Provide the [X, Y] coordinate of the cell's center where the given text is located.  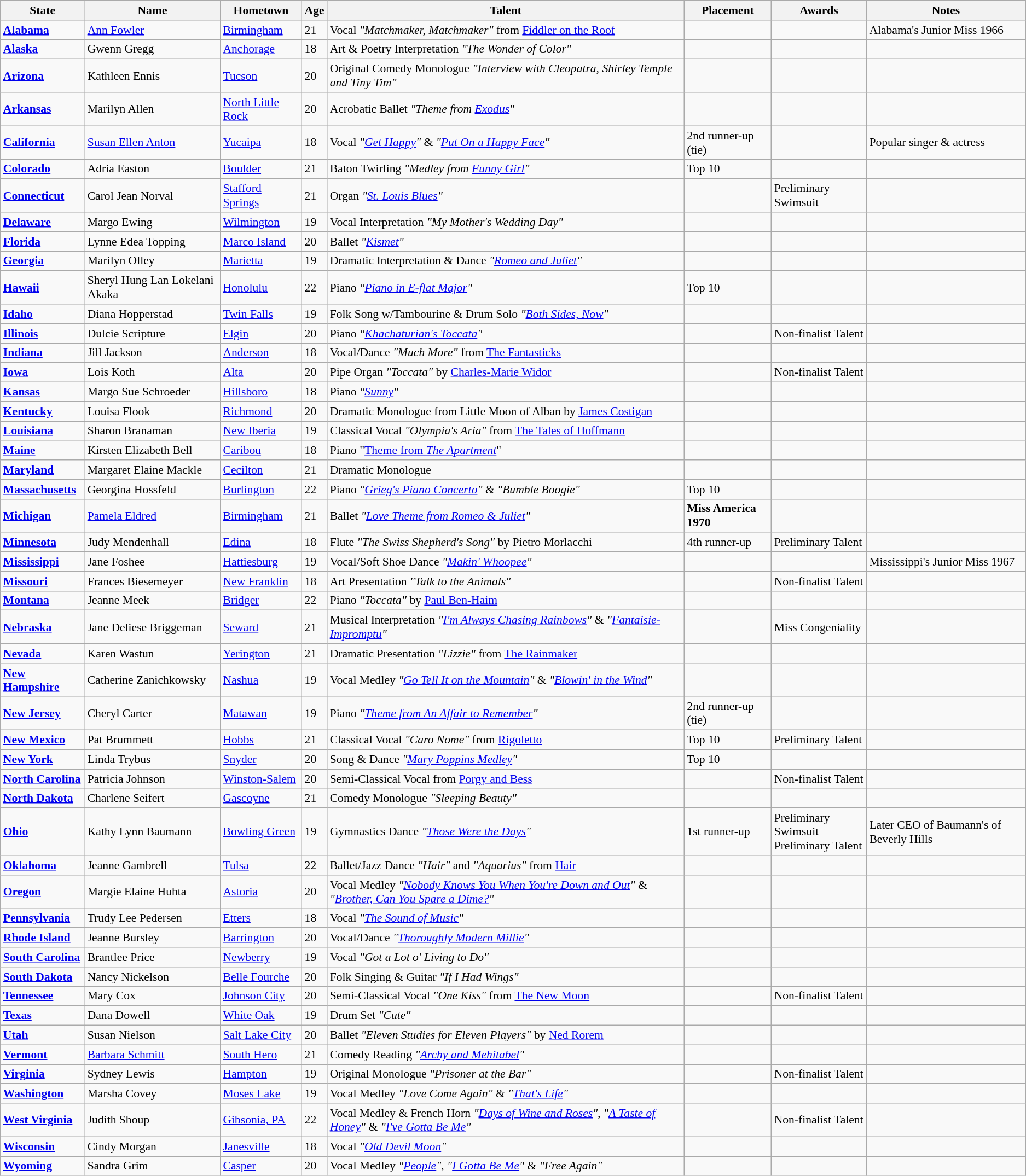
Maryland [43, 470]
Anderson [260, 353]
Yucaipa [260, 142]
Hobbs [260, 740]
Original Comedy Monologue "Interview with Cleopatra, Shirley Temple and Tiny Tim" [506, 75]
Pat Brummett [153, 740]
Vocal/Dance "Much More" from The Fantasticks [506, 353]
Louisiana [43, 431]
Acrobatic Ballet "Theme from Exodus" [506, 109]
New Hampshire [43, 680]
Hillsboro [260, 392]
Charlene Seifert [153, 799]
Honolulu [260, 288]
Pipe Organ "Toccata" by Charles-Marie Widor [506, 372]
Ann Fowler [153, 30]
State [43, 10]
Flute "The Swiss Shepherd's Song" by Pietro Morlacchi [506, 543]
Comedy Reading "Archy and Mehitabel" [506, 1055]
Mississippi's Junior Miss 1967 [946, 562]
Casper [260, 1166]
Wisconsin [43, 1146]
Sharon Branaman [153, 431]
Hattiesburg [260, 562]
New Franklin [260, 581]
Washington [43, 1094]
Alta [260, 372]
Miss America 1970 [728, 515]
Semi-Classical Vocal "One Kiss" from The New Moon [506, 996]
Margaret Elaine Mackle [153, 470]
Vocal "Got a Lot o' Living to Do" [506, 957]
Linda Trybus [153, 760]
Oregon [43, 892]
Vocal Interpretation "My Mother's Wedding Day" [506, 222]
Bowling Green [260, 832]
Moses Lake [260, 1094]
Margo Ewing [153, 222]
Comedy Monologue "Sleeping Beauty" [506, 799]
Miss Congeniality [819, 627]
Trudy Lee Pedersen [153, 918]
Louisa Flook [153, 411]
Twin Falls [260, 314]
Piano "Grieg's Piano Concerto" & "Bumble Boogie" [506, 490]
Art & Poetry Interpretation "The Wonder of Color" [506, 49]
New York [43, 760]
Dramatic Presentation "Lizzie" from The Rainmaker [506, 654]
Talent [506, 10]
Kansas [43, 392]
Margie Elaine Huhta [153, 892]
Vocal Medley "Nobody Knows You When You're Down and Out" & "Brother, Can You Spare a Dime?" [506, 892]
Jeanne Meek [153, 601]
Lynne Edea Topping [153, 242]
Nashua [260, 680]
Michigan [43, 515]
Utah [43, 1035]
Elgin [260, 334]
Richmond [260, 411]
Awards [819, 10]
Georgina Hossfeld [153, 490]
Massachusetts [43, 490]
Semi-Classical Vocal from Porgy and Bess [506, 779]
Alabama's Junior Miss 1966 [946, 30]
Etters [260, 918]
Marilyn Allen [153, 109]
Texas [43, 1016]
Bridger [260, 601]
Nevada [43, 654]
Salt Lake City [260, 1035]
Maine [43, 451]
Hampton [260, 1074]
Dramatic Interpretation & Dance "Romeo and Juliet" [506, 261]
Jill Jackson [153, 353]
Vocal "Old Devil Moon" [506, 1146]
Newberry [260, 957]
Piano "Theme from An Affair to Remember" [506, 713]
Cindy Morgan [153, 1146]
North Little Rock [260, 109]
Vocal/Dance "Thoroughly Modern Millie" [506, 938]
Barrington [260, 938]
Piano "Sunny" [506, 392]
Musical Interpretation "I'm Always Chasing Rainbows" & "Fantaisie-Impromptu" [506, 627]
Folk Singing & Guitar "If I Had Wings" [506, 977]
Colorado [43, 169]
New Jersey [43, 713]
Idaho [43, 314]
Kathy Lynn Baumann [153, 832]
Placement [728, 10]
South Carolina [43, 957]
Delaware [43, 222]
Notes [946, 10]
Jane Foshee [153, 562]
Carol Jean Norval [153, 196]
Janesville [260, 1146]
Classical Vocal "Olympia's Aria" from The Tales of Hoffmann [506, 431]
Judith Shoup [153, 1120]
Virginia [43, 1074]
Gibsonia, PA [260, 1120]
Oklahoma [43, 865]
Lois Koth [153, 372]
Burlington [260, 490]
Kirsten Elizabeth Bell [153, 451]
Dramatic Monologue [506, 470]
Boulder [260, 169]
Caribou [260, 451]
Vocal "The Sound of Music" [506, 918]
North Carolina [43, 779]
Marilyn Olley [153, 261]
Karen Wastun [153, 654]
Art Presentation "Talk to the Animals" [506, 581]
Piano "Theme from The Apartment" [506, 451]
Drum Set "Cute" [506, 1016]
Nebraska [43, 627]
Patricia Johnson [153, 779]
Edina [260, 543]
4th runner-up [728, 543]
Original Monologue "Prisoner at the Bar" [506, 1074]
Mississippi [43, 562]
Rhode Island [43, 938]
Minnesota [43, 543]
North Dakota [43, 799]
Johnson City [260, 996]
Anchorage [260, 49]
Piano "Khachaturian's Toccata" [506, 334]
Folk Song w/Tambourine & Drum Solo "Both Sides, Now" [506, 314]
Name [153, 10]
Marsha Covey [153, 1094]
Later CEO of Baumann's of Beverly Hills [946, 832]
Margo Sue Schroeder [153, 392]
Georgia [43, 261]
Alaska [43, 49]
South Dakota [43, 977]
Hometown [260, 10]
Florida [43, 242]
Organ "St. Louis Blues" [506, 196]
Vocal Medley "Go Tell It on the Mountain" & "Blowin' in the Wind" [506, 680]
White Oak [260, 1016]
Preliminary Swimsuit [819, 196]
Yerington [260, 654]
Tennessee [43, 996]
Vocal Medley "People", "I Gotta Be Me" & "Free Again" [506, 1166]
Vermont [43, 1055]
Indiana [43, 353]
Vocal Medley & French Horn "Days of Wine and Roses", "A Taste of Honey" & "I've Gotta Be Me" [506, 1120]
Judy Mendenhall [153, 543]
South Hero [260, 1055]
Jeanne Bursley [153, 938]
Montana [43, 601]
West Virginia [43, 1120]
Seward [260, 627]
Tulsa [260, 865]
Gascoyne [260, 799]
Sheryl Hung Lan Lokelani Akaka [153, 288]
Winston-Salem [260, 779]
Ohio [43, 832]
Song & Dance "Mary Poppins Medley" [506, 760]
Brantlee Price [153, 957]
Sydney Lewis [153, 1074]
Hawaii [43, 288]
Pamela Eldred [153, 515]
Marco Island [260, 242]
Baton Twirling "Medley from Funny Girl" [506, 169]
1st runner-up [728, 832]
Kathleen Ennis [153, 75]
Sandra Grim [153, 1166]
Catherine Zanichkowsky [153, 680]
Gwenn Gregg [153, 49]
Adria Easton [153, 169]
Iowa [43, 372]
Missouri [43, 581]
Ballet/Jazz Dance "Hair" and "Aquarius" from Hair [506, 865]
Marietta [260, 261]
Classical Vocal "Caro Nome" from Rigoletto [506, 740]
Jeanne Gambrell [153, 865]
Ballet "Eleven Studies for Eleven Players" by Ned Rorem [506, 1035]
Piano "Piano in E-flat Major" [506, 288]
Kentucky [43, 411]
Dana Dowell [153, 1016]
Popular singer & actress [946, 142]
Mary Cox [153, 996]
Ballet "Love Theme from Romeo & Juliet" [506, 515]
Pennsylvania [43, 918]
Wyoming [43, 1166]
Ballet "Kismet" [506, 242]
Vocal/Soft Shoe Dance "Makin' Whoopee" [506, 562]
Arizona [43, 75]
Matawan [260, 713]
Gymnastics Dance "Those Were the Days" [506, 832]
Susan Ellen Anton [153, 142]
Diana Hopperstad [153, 314]
Barbara Schmitt [153, 1055]
Snyder [260, 760]
Piano "Toccata" by Paul Ben-Haim [506, 601]
Dulcie Scripture [153, 334]
Frances Biesemeyer [153, 581]
Wilmington [260, 222]
Vocal "Matchmaker, Matchmaker" from Fiddler on the Roof [506, 30]
Nancy Nickelson [153, 977]
Tucson [260, 75]
Cecilton [260, 470]
Alabama [43, 30]
New Iberia [260, 431]
Age [315, 10]
Astoria [260, 892]
Preliminary SwimsuitPreliminary Talent [819, 832]
Stafford Springs [260, 196]
Susan Nielson [153, 1035]
Vocal Medley "Love Come Again" & "That's Life" [506, 1094]
Belle Fourche [260, 977]
Vocal "Get Happy" & "Put On a Happy Face" [506, 142]
New Mexico [43, 740]
Dramatic Monologue from Little Moon of Alban by James Costigan [506, 411]
Arkansas [43, 109]
Illinois [43, 334]
Connecticut [43, 196]
Cheryl Carter [153, 713]
California [43, 142]
Jane Deliese Briggeman [153, 627]
